Return the (X, Y) coordinate for the center point of the cell that contains the specified text.  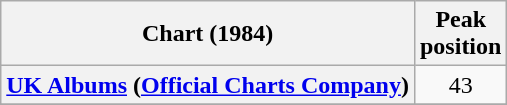
Chart (1984) (208, 34)
Peakposition (460, 34)
UK Albums (Official Charts Company) (208, 85)
43 (460, 85)
